Return (x, y) of the center of cell containing provided text 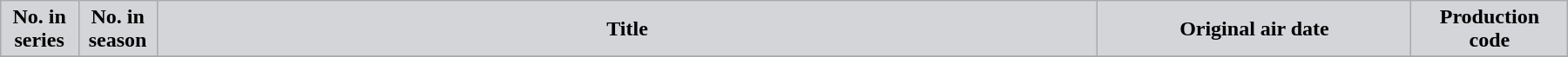
Productioncode (1490, 29)
Title (627, 29)
No. inseries (39, 29)
No. inseason (118, 29)
Original air date (1254, 29)
